From the cell containing the given text, extract its center point as (x, y) coordinate. 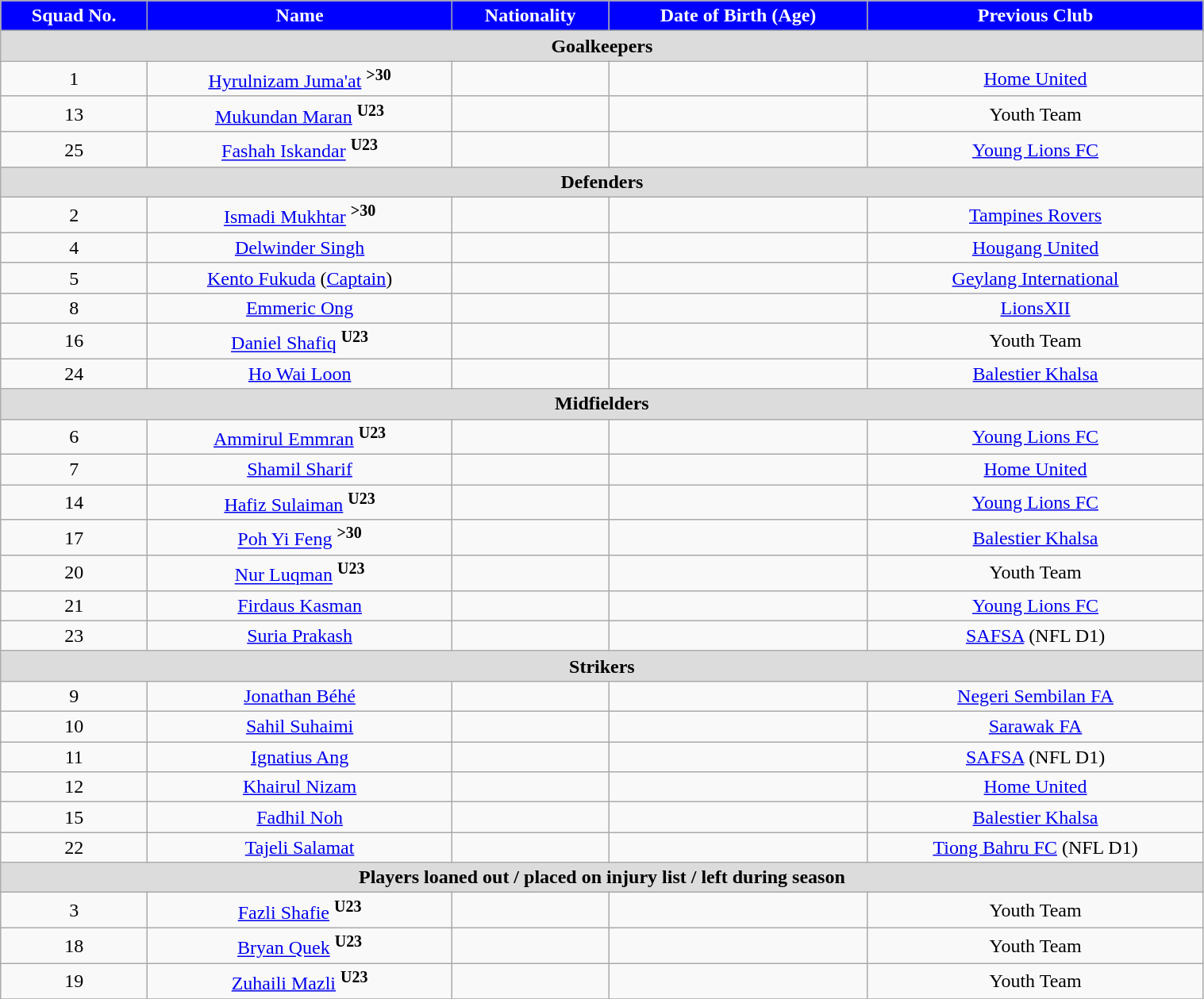
Previous Club (1035, 16)
Khairul Nizam (300, 787)
1 (75, 79)
6 (75, 436)
7 (75, 470)
Fashah Iskandar U23 (300, 149)
Name (300, 16)
Hafiz Sulaiman U23 (300, 503)
Firdaus Kasman (300, 605)
Bryan Quek U23 (300, 946)
3 (75, 911)
Squad No. (75, 16)
15 (75, 817)
19 (75, 981)
Kento Fukuda (Captain) (300, 278)
Tampines Rovers (1035, 216)
8 (75, 308)
Zuhaili Mazli U23 (300, 981)
Fazli Shafie U23 (300, 911)
Players loaned out / placed on injury list / left during season (602, 878)
17 (75, 538)
Sarawak FA (1035, 727)
Nationality (530, 16)
23 (75, 636)
11 (75, 757)
10 (75, 727)
20 (75, 573)
Mukundan Maran U23 (300, 114)
12 (75, 787)
16 (75, 341)
Ammirul Emmran U23 (300, 436)
Geylang International (1035, 278)
Suria Prakash (300, 636)
Ignatius Ang (300, 757)
Hougang United (1035, 248)
24 (75, 374)
22 (75, 847)
Goalkeepers (602, 46)
14 (75, 503)
Midfielders (602, 404)
2 (75, 216)
LionsXII (1035, 308)
Shamil Sharif (300, 470)
4 (75, 248)
Ismadi Mukhtar >30 (300, 216)
9 (75, 696)
Strikers (602, 666)
Defenders (602, 183)
Jonathan Béhé (300, 696)
Tiong Bahru FC (NFL D1) (1035, 847)
Fadhil Noh (300, 817)
5 (75, 278)
Poh Yi Feng >30 (300, 538)
18 (75, 946)
Hyrulnizam Juma'at >30 (300, 79)
Nur Luqman U23 (300, 573)
Negeri Sembilan FA (1035, 696)
Emmeric Ong (300, 308)
13 (75, 114)
25 (75, 149)
Date of Birth (Age) (738, 16)
Daniel Shafiq U23 (300, 341)
Ho Wai Loon (300, 374)
Delwinder Singh (300, 248)
21 (75, 605)
Sahil Suhaimi (300, 727)
Tajeli Salamat (300, 847)
